Search for the cell housing the specified text and yield its [X, Y] center coordinate. 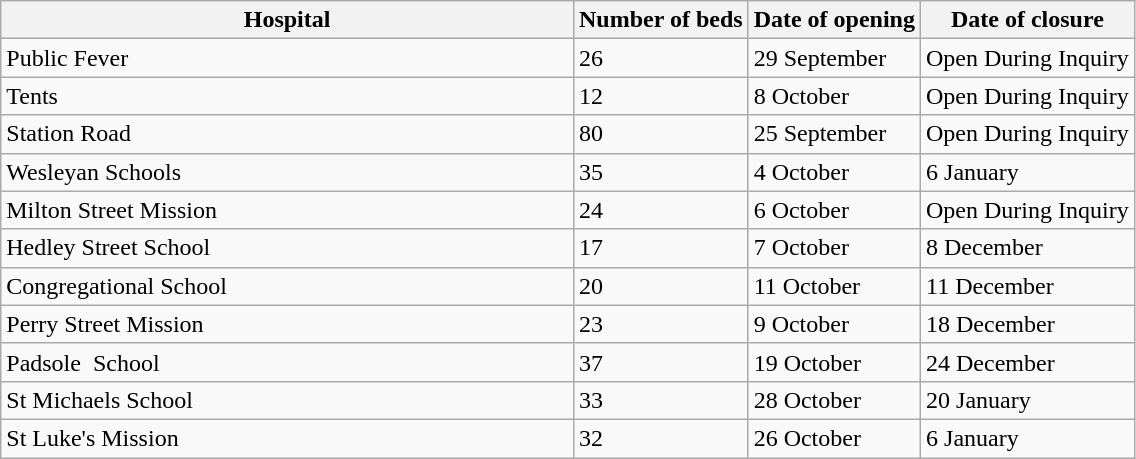
80 [660, 134]
26 October [834, 438]
11 December [1028, 286]
Wesleyan Schools [288, 172]
Milton Street Mission [288, 210]
Hospital [288, 20]
28 October [834, 400]
Perry Street Mission [288, 324]
29 September [834, 58]
Congregational School [288, 286]
Date of opening [834, 20]
Date of closure [1028, 20]
St Luke's Mission [288, 438]
37 [660, 362]
35 [660, 172]
24 [660, 210]
12 [660, 96]
6 October [834, 210]
Padsole School [288, 362]
23 [660, 324]
32 [660, 438]
Tents [288, 96]
33 [660, 400]
Number of beds [660, 20]
Public Fever [288, 58]
11 October [834, 286]
24 December [1028, 362]
20 [660, 286]
17 [660, 248]
20 January [1028, 400]
19 October [834, 362]
Hedley Street School [288, 248]
9 October [834, 324]
4 October [834, 172]
25 September [834, 134]
7 October [834, 248]
8 October [834, 96]
26 [660, 58]
8 December [1028, 248]
St Michaels School [288, 400]
18 December [1028, 324]
Station Road [288, 134]
